Detect which cell encompasses the target text, then output its [X, Y] center coordinate. 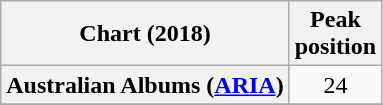
Australian Albums (ARIA) [145, 85]
Peak position [335, 34]
24 [335, 85]
Chart (2018) [145, 34]
